Pinpoint the cell where the given text exists, returning its (X, Y) midpoint coordinate. 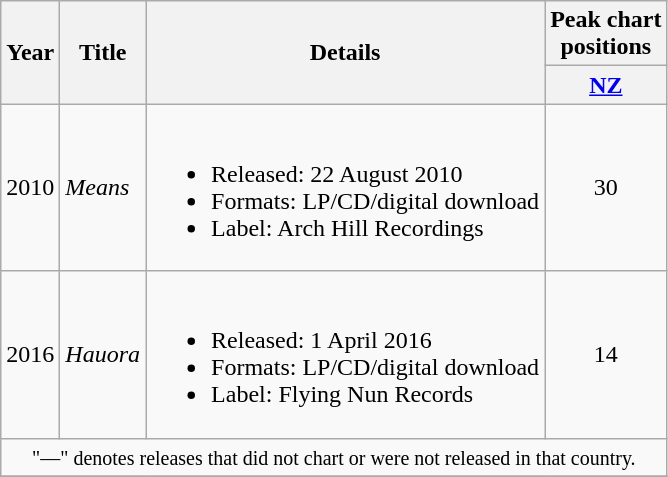
2016 (30, 354)
2010 (30, 188)
NZ (606, 85)
Means (103, 188)
Details (346, 52)
Hauora (103, 354)
"—" denotes releases that did not chart or were not released in that country. (334, 457)
Year (30, 52)
14 (606, 354)
Released: 22 August 2010Formats: LP/CD/digital downloadLabel: Arch Hill Recordings (346, 188)
Peak chartpositions (606, 34)
Title (103, 52)
Released: 1 April 2016Formats: LP/CD/digital downloadLabel: Flying Nun Records (346, 354)
30 (606, 188)
